Capture the cell that displays the provided text and extract its (X, Y) central coordinate. 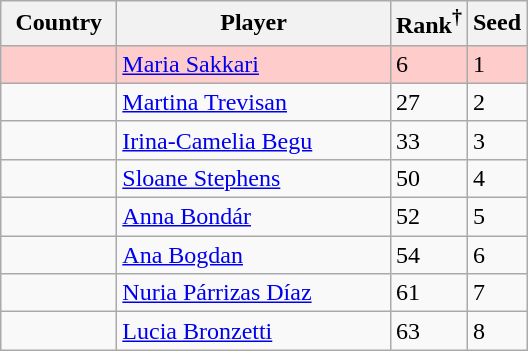
1 (496, 64)
Ana Bogdan (254, 255)
4 (496, 178)
8 (496, 331)
5 (496, 217)
50 (428, 178)
7 (496, 293)
Country (59, 24)
27 (428, 102)
Lucia Bronzetti (254, 331)
52 (428, 217)
Seed (496, 24)
Irina-Camelia Begu (254, 140)
54 (428, 255)
61 (428, 293)
Anna Bondár (254, 217)
Player (254, 24)
2 (496, 102)
Sloane Stephens (254, 178)
Rank† (428, 24)
63 (428, 331)
3 (496, 140)
Martina Trevisan (254, 102)
Maria Sakkari (254, 64)
Nuria Párrizas Díaz (254, 293)
33 (428, 140)
